Locate the cell with the specified text and output its [x, y] center coordinate. 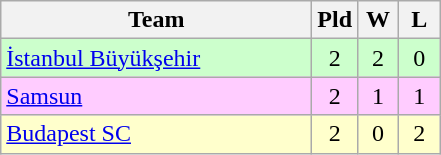
L [420, 20]
Team [156, 20]
Budapest SC [156, 134]
İstanbul Büyükşehir [156, 58]
W [378, 20]
Pld [335, 20]
Samsun [156, 96]
